Determine the [X, Y] coordinate at the center of the cell enclosing the given text.  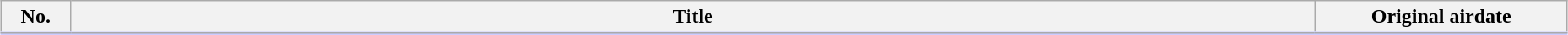
No. [35, 17]
Title [693, 17]
Original airdate [1441, 17]
